From the cell containing the given text, extract its center point as (X, Y) coordinate. 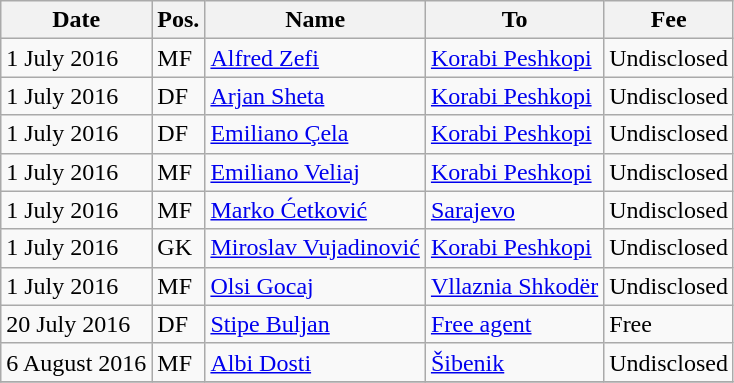
Arjan Sheta (315, 96)
Šibenik (514, 362)
Emiliano Veliaj (315, 172)
Vllaznia Shkodër (514, 286)
Sarajevo (514, 210)
To (514, 20)
Date (76, 20)
6 August 2016 (76, 362)
Emiliano Çela (315, 134)
GK (178, 248)
Free (669, 324)
Marko Ćetković (315, 210)
20 July 2016 (76, 324)
Name (315, 20)
Pos. (178, 20)
Stipe Buljan (315, 324)
Fee (669, 20)
Miroslav Vujadinović (315, 248)
Free agent (514, 324)
Olsi Gocaj (315, 286)
Albi Dosti (315, 362)
Alfred Zefi (315, 58)
